Capture the cell that displays the provided text and extract its [x, y] central coordinate. 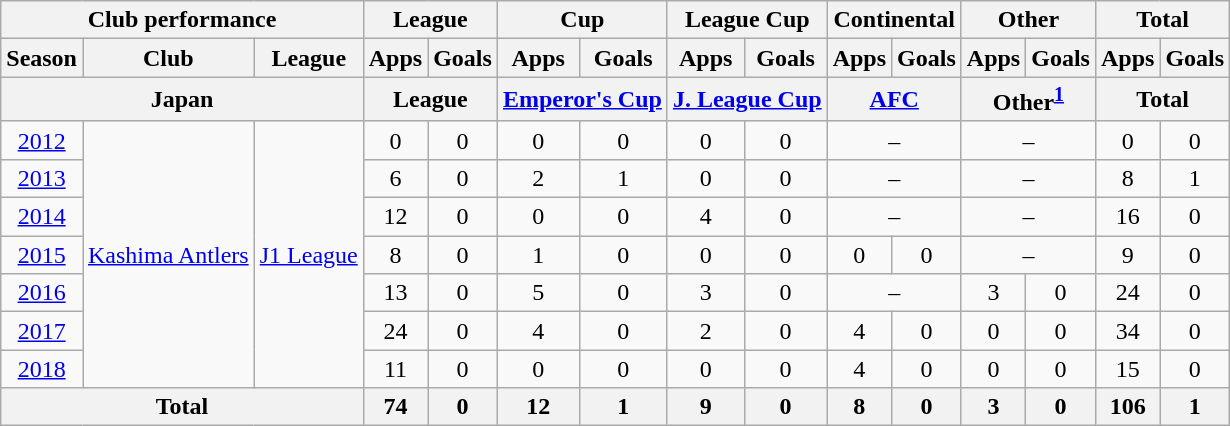
2016 [42, 293]
6 [395, 178]
Other1 [1028, 100]
Other [1028, 20]
16 [1127, 217]
Season [42, 58]
11 [395, 369]
74 [395, 407]
AFC [894, 100]
Emperor's Cup [582, 100]
J. League Cup [747, 100]
J1 League [308, 254]
15 [1127, 369]
League Cup [747, 20]
Continental [894, 20]
Club performance [182, 20]
Cup [582, 20]
Club [168, 58]
Kashima Antlers [168, 254]
Japan [182, 100]
13 [395, 293]
2015 [42, 255]
2013 [42, 178]
2014 [42, 217]
2017 [42, 331]
106 [1127, 407]
2018 [42, 369]
5 [538, 293]
2012 [42, 140]
34 [1127, 331]
